For the text-containing cell, return its midpoint in (x, y) coordinate format. 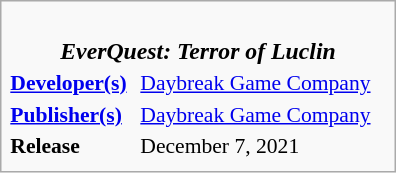
December 7, 2021 (263, 146)
Developer(s) (72, 83)
Release (72, 146)
EverQuest: Terror of Luclin (198, 38)
Publisher(s) (72, 114)
